Return (X, Y) of the center of cell containing provided text 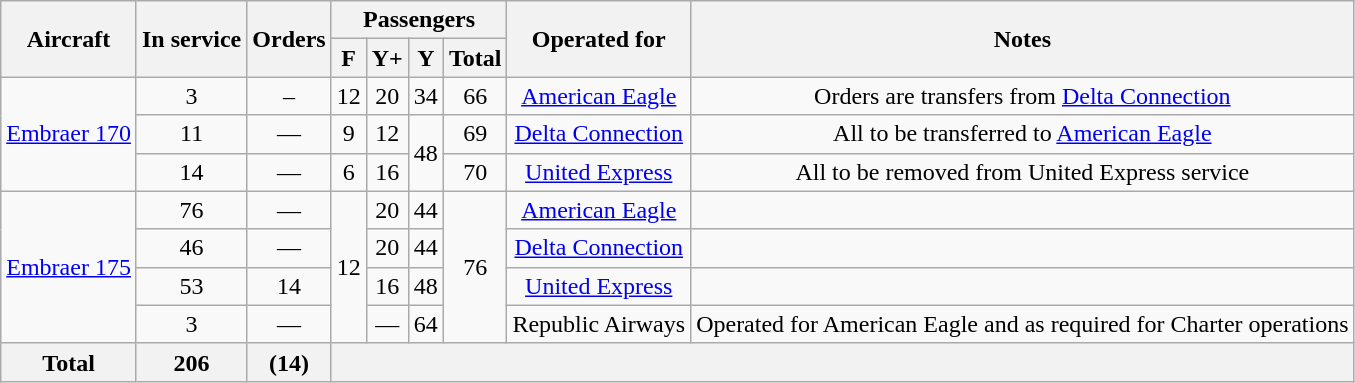
6 (348, 172)
All to be removed from United Express service (1022, 172)
64 (426, 324)
11 (191, 134)
66 (475, 96)
Embraer 170 (69, 134)
Operated for American Eagle and as required for Charter operations (1022, 324)
Embraer 175 (69, 267)
Orders are transfers from Delta Connection (1022, 96)
F (348, 58)
(14) (289, 362)
70 (475, 172)
In service (191, 39)
69 (475, 134)
34 (426, 96)
Y+ (387, 58)
206 (191, 362)
– (289, 96)
Passengers (419, 20)
Operated for (599, 39)
Orders (289, 39)
53 (191, 286)
All to be transferred to American Eagle (1022, 134)
Aircraft (69, 39)
9 (348, 134)
Notes (1022, 39)
Republic Airways (599, 324)
46 (191, 248)
Y (426, 58)
